Capture the cell that displays the provided text and extract its [X, Y] central coordinate. 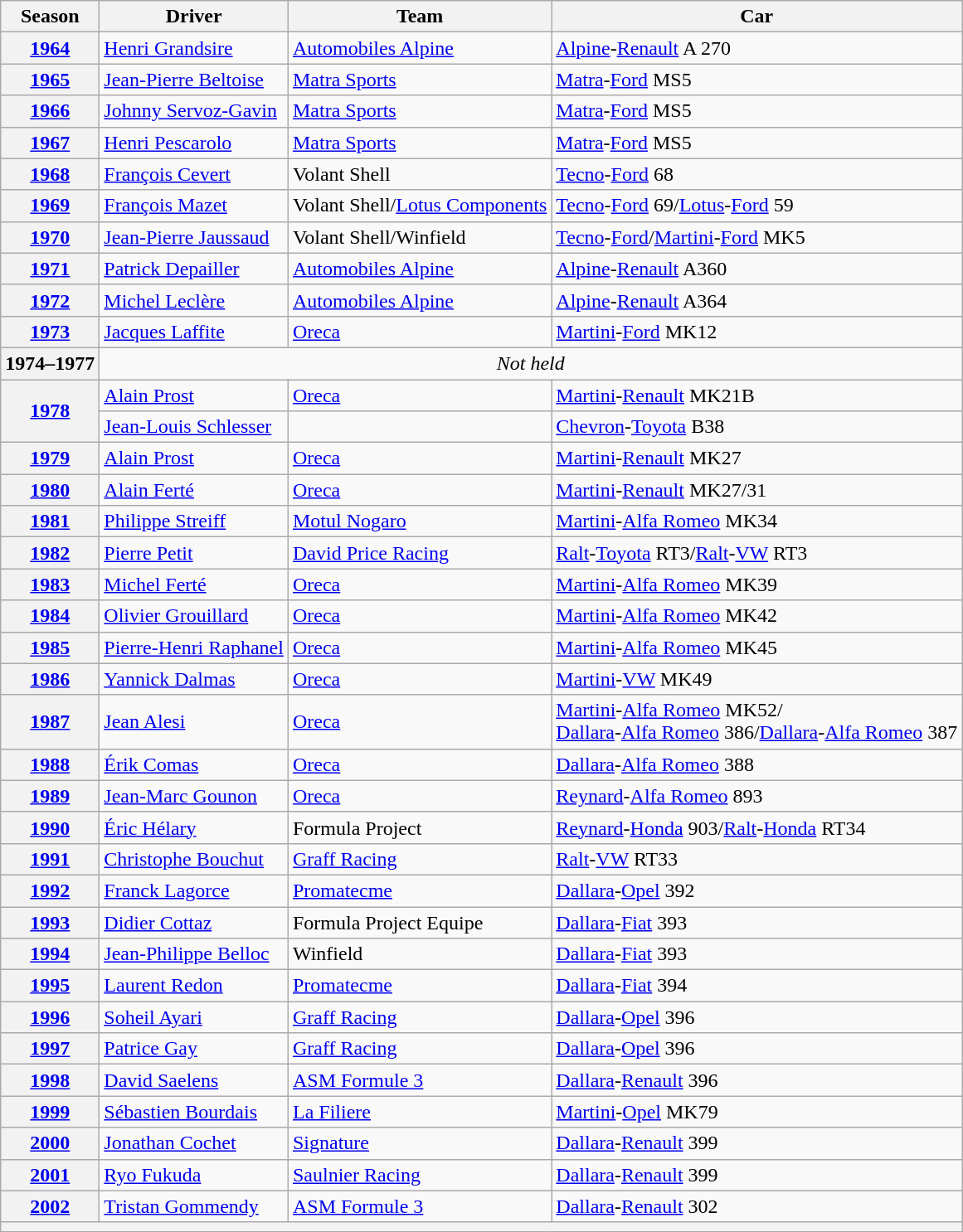
Michel Leclère [194, 300]
Yannick Dalmas [194, 679]
1974–1977 [50, 363]
1990 [50, 827]
1989 [50, 796]
Soheil Ayari [194, 1017]
Martini-Alfa Romeo MK34 [756, 521]
1996 [50, 1017]
La Filiere [420, 1112]
Henri Pescarolo [194, 143]
Tecno-Ford 68 [756, 174]
Martini-Alfa Romeo MK39 [756, 584]
1998 [50, 1080]
1973 [50, 332]
2001 [50, 1175]
Martini-Alfa Romeo MK52/Dallara-Alfa Romeo 386/Dallara-Alfa Romeo 387 [756, 721]
Ralt-VW RT33 [756, 859]
Jean-Philippe Belloc [194, 954]
Olivier Grouillard [194, 616]
Jean-Pierre Beltoise [194, 80]
Laurent Redon [194, 986]
2000 [50, 1143]
1965 [50, 80]
1971 [50, 269]
Patrice Gay [194, 1049]
1988 [50, 764]
Philippe Streiff [194, 521]
Didier Cottaz [194, 923]
1966 [50, 111]
1994 [50, 954]
Saulnier Racing [420, 1175]
Formula Project Equipe [420, 923]
David Price Racing [420, 553]
Chevron-Toyota B38 [756, 427]
2002 [50, 1206]
Jonathan Cochet [194, 1143]
Érik Comas [194, 764]
Christophe Bouchut [194, 859]
Formula Project [420, 827]
Ralt-Toyota RT3/Ralt-VW RT3 [756, 553]
Tecno-Ford/Martini-Ford MK5 [756, 237]
Pierre-Henri Raphanel [194, 648]
Not held [531, 363]
Dallara-Opel 392 [756, 890]
Henri Grandsire [194, 48]
Season [50, 17]
Dallara-Renault 302 [756, 1206]
Jean-Pierre Jaussaud [194, 237]
1984 [50, 616]
Ryo Fukuda [194, 1175]
1985 [50, 648]
David Saelens [194, 1080]
Alpine-Renault A360 [756, 269]
1978 [50, 411]
Sébastien Bourdais [194, 1112]
1986 [50, 679]
1967 [50, 143]
1980 [50, 490]
Team [420, 17]
Martini-Renault MK21B [756, 395]
Martini-Opel MK79 [756, 1112]
Jacques Laffite [194, 332]
1972 [50, 300]
Dallara-Alfa Romeo 388 [756, 764]
Winfield [420, 954]
1995 [50, 986]
1982 [50, 553]
1983 [50, 584]
1993 [50, 923]
1979 [50, 458]
François Mazet [194, 206]
Volant Shell [420, 174]
Michel Ferté [194, 584]
Martini-Ford MK12 [756, 332]
François Cevert [194, 174]
1970 [50, 237]
Alpine-Renault A364 [756, 300]
Car [756, 17]
Franck Lagorce [194, 890]
Johnny Servoz-Gavin [194, 111]
Volant Shell/Lotus Components [420, 206]
1968 [50, 174]
Martini-Renault MK27 [756, 458]
Tristan Gommendy [194, 1206]
Driver [194, 17]
Martini-Alfa Romeo MK45 [756, 648]
Motul Nogaro [420, 521]
Dallara-Fiat 394 [756, 986]
Pierre Petit [194, 553]
Martini-Renault MK27/31 [756, 490]
Dallara-Renault 396 [756, 1080]
1969 [50, 206]
Patrick Depailler [194, 269]
Alain Ferté [194, 490]
1987 [50, 721]
1981 [50, 521]
Jean-Louis Schlesser [194, 427]
Reynard-Honda 903/Ralt-Honda RT34 [756, 827]
Reynard-Alfa Romeo 893 [756, 796]
Martini-VW MK49 [756, 679]
Éric Hélary [194, 827]
Tecno-Ford 69/Lotus-Ford 59 [756, 206]
1997 [50, 1049]
1992 [50, 890]
1999 [50, 1112]
Jean-Marc Gounon [194, 796]
Signature [420, 1143]
Volant Shell/Winfield [420, 237]
1964 [50, 48]
Jean Alesi [194, 721]
Martini-Alfa Romeo MK42 [756, 616]
1991 [50, 859]
Alpine-Renault A 270 [756, 48]
